Extract the (X, Y) coordinate from the center of the cell holding the provided text.  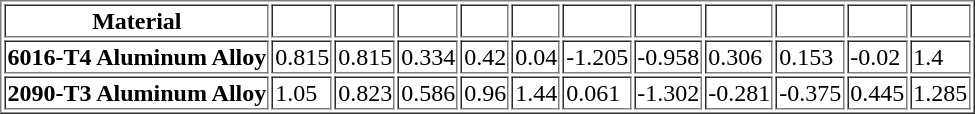
1.4 (940, 56)
0.96 (485, 92)
0.306 (739, 56)
0.42 (485, 56)
0.445 (877, 92)
2090-T3 Aluminum Alloy (136, 92)
0.04 (536, 56)
-0.281 (739, 92)
-0.375 (810, 92)
-1.302 (668, 92)
0.061 (597, 92)
Material (136, 20)
1.44 (536, 92)
-1.205 (597, 56)
0.334 (428, 56)
1.05 (302, 92)
1.285 (940, 92)
-0.958 (668, 56)
0.586 (428, 92)
6016-T4 Aluminum Alloy (136, 56)
-0.02 (877, 56)
0.823 (365, 92)
0.153 (810, 56)
